Identify which cell holds the provided text, then report its (x, y) central coordinate. 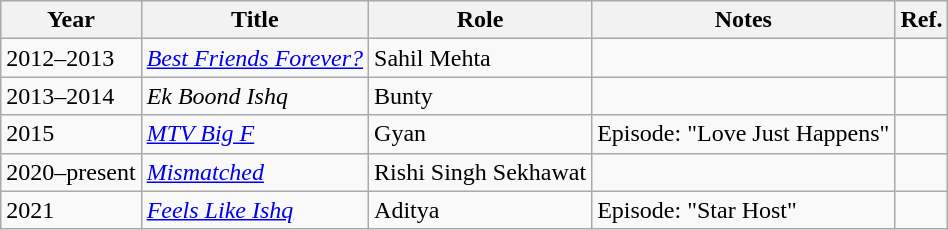
Mismatched (254, 172)
Episode: "Star Host" (744, 210)
Best Friends Forever? (254, 58)
Feels Like Ishq (254, 210)
Bunty (480, 96)
Ref. (922, 20)
Role (480, 20)
Title (254, 20)
2020–present (71, 172)
Rishi Singh Sekhawat (480, 172)
2015 (71, 134)
2021 (71, 210)
2013–2014 (71, 96)
2012–2013 (71, 58)
Gyan (480, 134)
Aditya (480, 210)
Notes (744, 20)
Year (71, 20)
Ek Boond Ishq (254, 96)
Sahil Mehta (480, 58)
MTV Big F (254, 134)
Episode: "Love Just Happens" (744, 134)
